Return the (x, y) coordinate for the center point of the cell that contains the specified text.  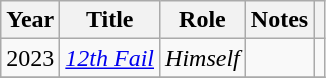
Notes (279, 20)
2023 (30, 58)
Year (30, 20)
Himself (203, 58)
Role (203, 20)
12th Fail (110, 58)
Title (110, 20)
